Identify which cell holds the provided text, then report its (x, y) central coordinate. 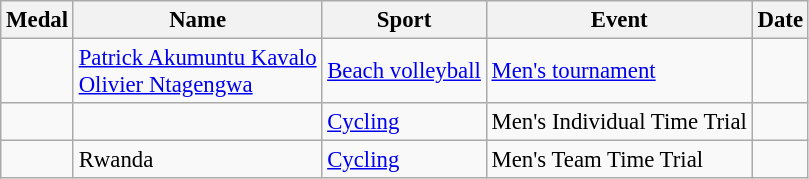
Men's Team Time Trial (619, 160)
Name (198, 20)
Men's tournament (619, 72)
Medal (38, 20)
Beach volleyball (404, 72)
Date (780, 20)
Rwanda (198, 160)
Sport (404, 20)
Event (619, 20)
Patrick Akumuntu KavaloOlivier Ntagengwa (198, 72)
Men's Individual Time Trial (619, 122)
